Return the (X, Y) coordinate for the center point of the cell that contains the specified text.  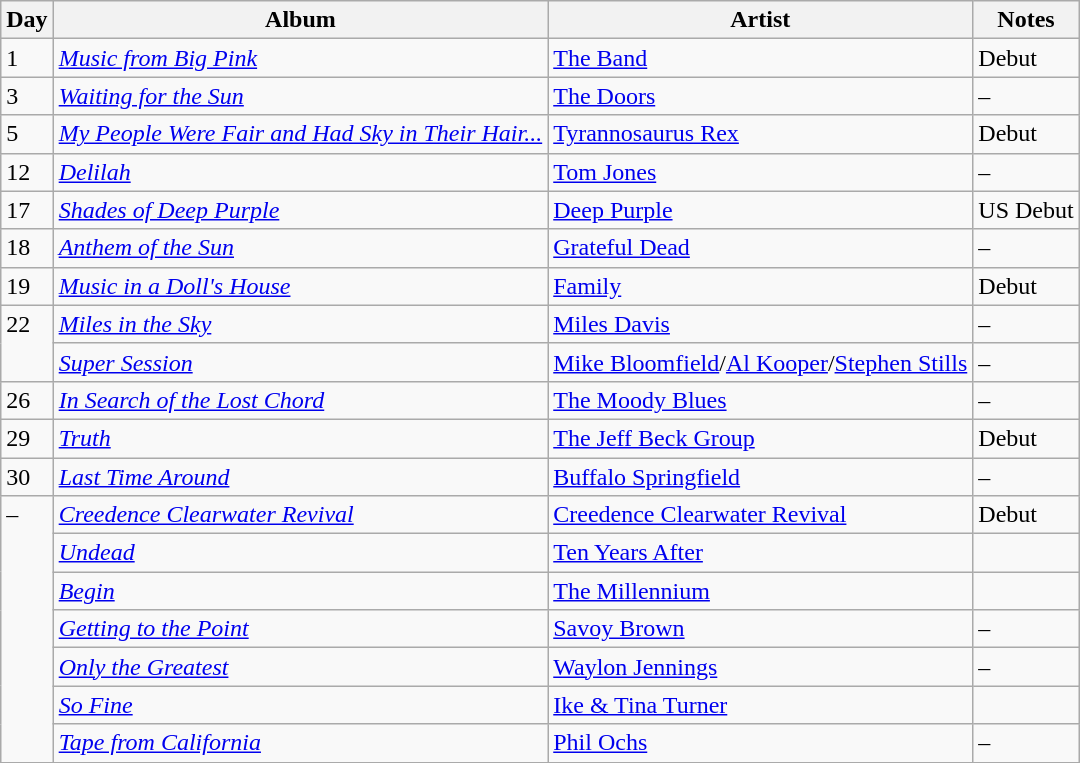
Truth (300, 438)
Miles in the Sky (300, 324)
Deep Purple (760, 210)
In Search of the Lost Chord (300, 400)
Grateful Dead (760, 248)
Day (27, 20)
Family (760, 286)
30 (27, 477)
Begin (300, 591)
Anthem of the Sun (300, 248)
Tape from California (300, 743)
3 (27, 96)
Tom Jones (760, 172)
Shades of Deep Purple (300, 210)
Ike & Tina Turner (760, 705)
Only the Greatest (300, 667)
Ten Years After (760, 553)
Artist (760, 20)
22 (27, 343)
Undead (300, 553)
Miles Davis (760, 324)
Last Time Around (300, 477)
26 (27, 400)
Delilah (300, 172)
The Moody Blues (760, 400)
The Jeff Beck Group (760, 438)
The Doors (760, 96)
Music in a Doll's House (300, 286)
Album (300, 20)
19 (27, 286)
Waylon Jennings (760, 667)
1 (27, 58)
17 (27, 210)
The Millennium (760, 591)
Getting to the Point (300, 629)
The Band (760, 58)
5 (27, 134)
Tyrannosaurus Rex (760, 134)
US Debut (1026, 210)
Music from Big Pink (300, 58)
Buffalo Springfield (760, 477)
Super Session (300, 362)
Savoy Brown (760, 629)
Waiting for the Sun (300, 96)
12 (27, 172)
Mike Bloomfield/Al Kooper/Stephen Stills (760, 362)
My People Were Fair and Had Sky in Their Hair... (300, 134)
So Fine (300, 705)
Phil Ochs (760, 743)
18 (27, 248)
29 (27, 438)
Notes (1026, 20)
